Search for the cell housing the specified text and yield its (x, y) center coordinate. 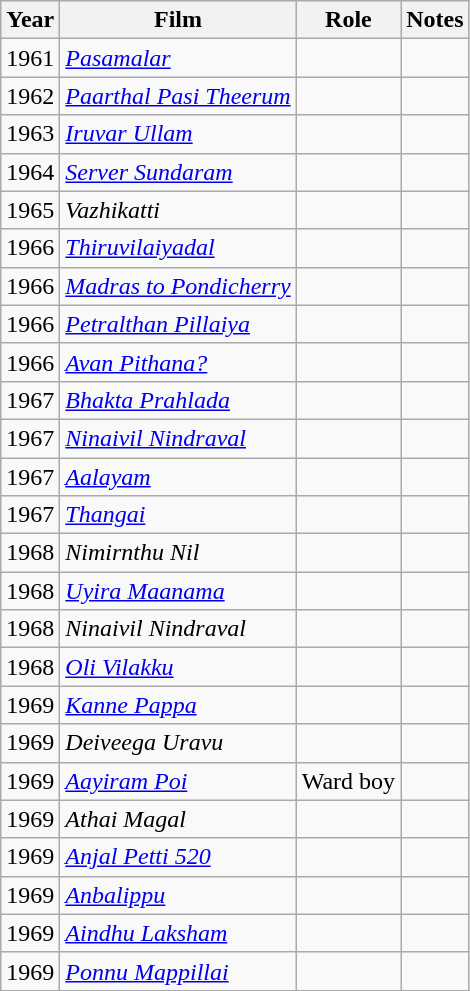
Film (178, 20)
Bhakta Prahlada (178, 400)
Ponnu Mappillai (178, 971)
Uyira Maanama (178, 591)
Notes (435, 20)
Nimirnthu Nil (178, 553)
1964 (30, 172)
Aayiram Poi (178, 781)
Server Sundaram (178, 172)
Role (348, 20)
Vazhikatti (178, 210)
1965 (30, 210)
Aalayam (178, 477)
Kanne Pappa (178, 705)
1961 (30, 58)
Aindhu Laksham (178, 933)
Iruvar Ullam (178, 134)
Madras to Pondicherry (178, 286)
1963 (30, 134)
1962 (30, 96)
Deiveega Uravu (178, 743)
Paarthal Pasi Theerum (178, 96)
Anjal Petti 520 (178, 857)
Ward boy (348, 781)
Thangai (178, 515)
Pasamalar (178, 58)
Petralthan Pillaiya (178, 324)
Year (30, 20)
Athai Magal (178, 819)
Anbalippu (178, 895)
Oli Vilakku (178, 667)
Thiruvilaiyadal (178, 248)
Avan Pithana? (178, 362)
